Identify which cell holds the provided text, then report its (x, y) central coordinate. 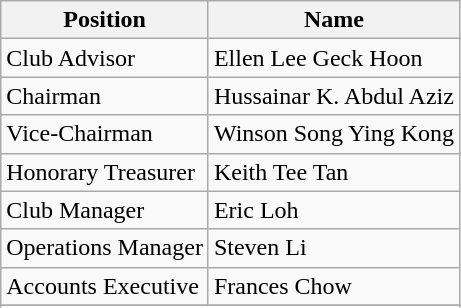
Eric Loh (334, 210)
Hussainar K. Abdul Aziz (334, 96)
Frances Chow (334, 286)
Chairman (105, 96)
Vice-Chairman (105, 134)
Accounts Executive (105, 286)
Winson Song Ying Kong (334, 134)
Ellen Lee Geck Hoon (334, 58)
Operations Manager (105, 248)
Honorary Treasurer (105, 172)
Keith Tee Tan (334, 172)
Position (105, 20)
Club Manager (105, 210)
Steven Li (334, 248)
Name (334, 20)
Club Advisor (105, 58)
